For the text-containing cell, return its midpoint in (X, Y) coordinate format. 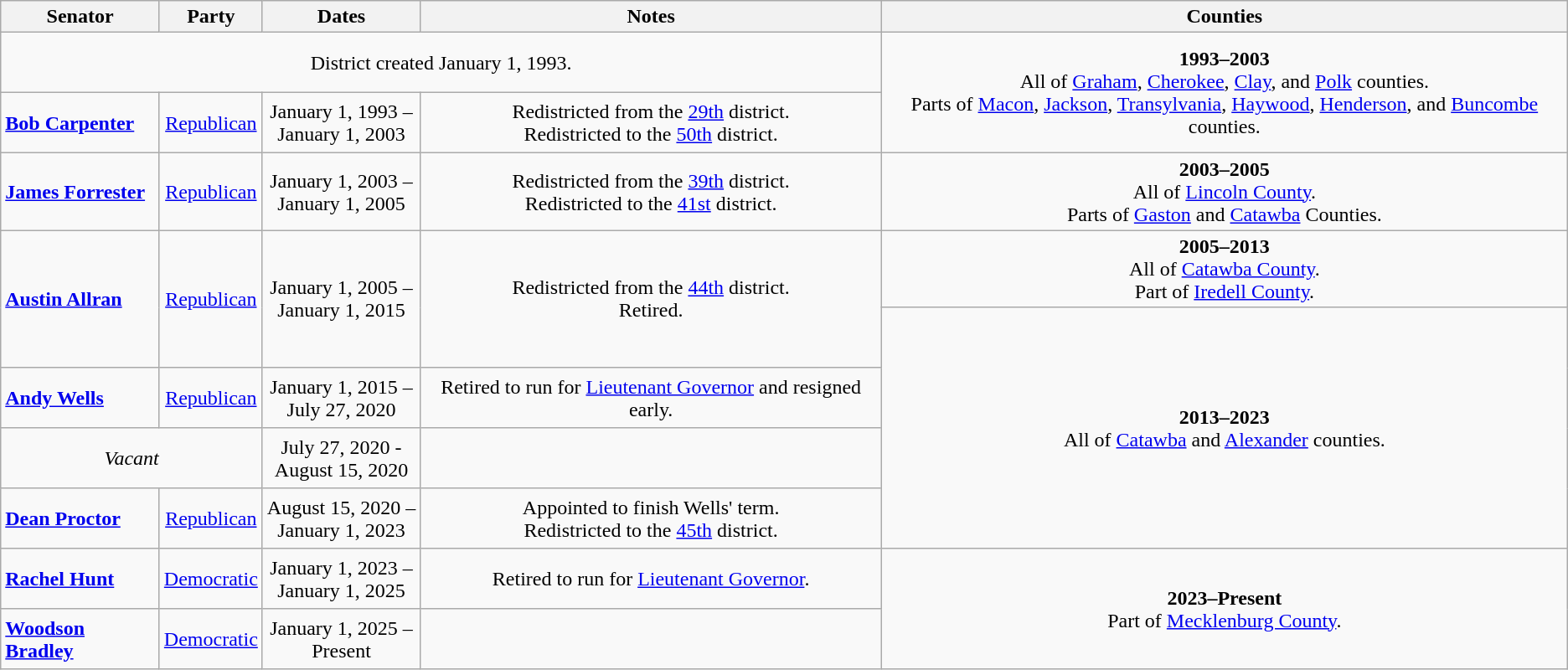
2023–Present Part of Mecklenburg County. (1225, 609)
1993–2003 All of Graham, Cherokee, Clay, and Polk counties. Parts of Macon, Jackson, Transylvania, Haywood, Henderson, and Buncombe counties. (1225, 93)
January 1, 2015 – July 27, 2020 (341, 398)
Dean Proctor (80, 518)
Redistricted from the 44th district. Retired. (652, 299)
James Forrester (80, 192)
Counties (1225, 17)
Senator (80, 17)
Andy Wells (80, 398)
Woodson Bradley (80, 639)
Retired to run for Lieutenant Governor. (652, 579)
2003–2005 All of Lincoln County. Parts of Gaston and Catawba Counties. (1225, 192)
January 1, 2023 – January 1, 2025 (341, 579)
2005–2013 All of Catawba County. Part of Iredell County. (1225, 269)
District created January 1, 1993. (441, 63)
January 1, 2003 – January 1, 2005 (341, 192)
Redistricted from the 29th district. Redistricted to the 50th district. (652, 123)
Vacant (132, 458)
Rachel Hunt (80, 579)
Notes (652, 17)
Bob Carpenter (80, 123)
Austin Allran (80, 299)
Appointed to finish Wells' term. Redistricted to the 45th district. (652, 518)
July 27, 2020 - August 15, 2020 (341, 458)
January 1, 2005 – January 1, 2015 (341, 299)
Dates (341, 17)
January 1, 2025 – Present (341, 639)
Retired to run for Lieutenant Governor and resigned early. (652, 398)
Party (211, 17)
August 15, 2020 – January 1, 2023 (341, 518)
2013–2023 All of Catawba and Alexander counties. (1225, 428)
January 1, 1993 – January 1, 2003 (341, 123)
Redistricted from the 39th district. Redistricted to the 41st district. (652, 192)
